From the cell containing the given text, extract its center point as [X, Y] coordinate. 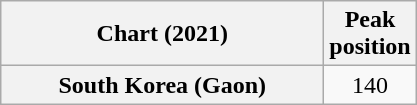
Peakposition [370, 34]
140 [370, 85]
Chart (2021) [162, 34]
South Korea (Gaon) [162, 85]
